Output the (x, y) coordinate of the center of the cell containing the given text.  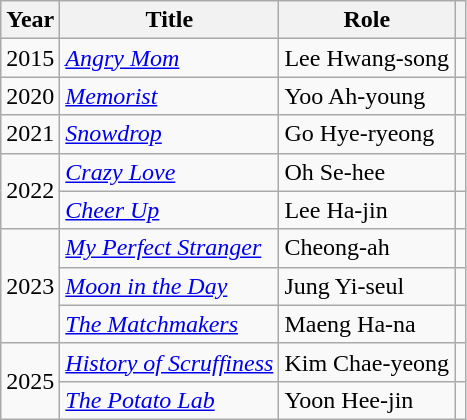
Memorist (170, 96)
Jung Yi-seul (367, 286)
Yoo Ah-young (367, 96)
Title (170, 20)
Cheong-ah (367, 248)
Role (367, 20)
2025 (30, 381)
Lee Hwang-song (367, 58)
Year (30, 20)
The Matchmakers (170, 324)
2020 (30, 96)
Yoon Hee-jin (367, 400)
Kim Chae-yeong (367, 362)
Maeng Ha-na (367, 324)
2023 (30, 286)
My Perfect Stranger (170, 248)
The Potato Lab (170, 400)
Crazy Love (170, 172)
2015 (30, 58)
Angry Mom (170, 58)
2022 (30, 191)
Go Hye-ryeong (367, 134)
Snowdrop (170, 134)
Cheer Up (170, 210)
Lee Ha-jin (367, 210)
History of Scruffiness (170, 362)
2021 (30, 134)
Moon in the Day (170, 286)
Oh Se-hee (367, 172)
